Return the [X, Y] coordinate for the center point of the cell that contains the specified text.  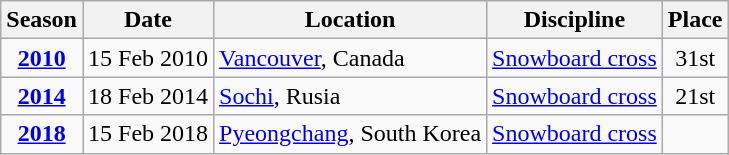
15 Feb 2018 [148, 134]
Date [148, 20]
2010 [42, 58]
Sochi, Rusia [350, 96]
15 Feb 2010 [148, 58]
2018 [42, 134]
Vancouver, Canada [350, 58]
Place [695, 20]
Season [42, 20]
18 Feb 2014 [148, 96]
Pyeongchang, South Korea [350, 134]
Discipline [575, 20]
21st [695, 96]
2014 [42, 96]
Location [350, 20]
31st [695, 58]
